Determine the [x, y] coordinate at the center of the cell enclosing the given text.  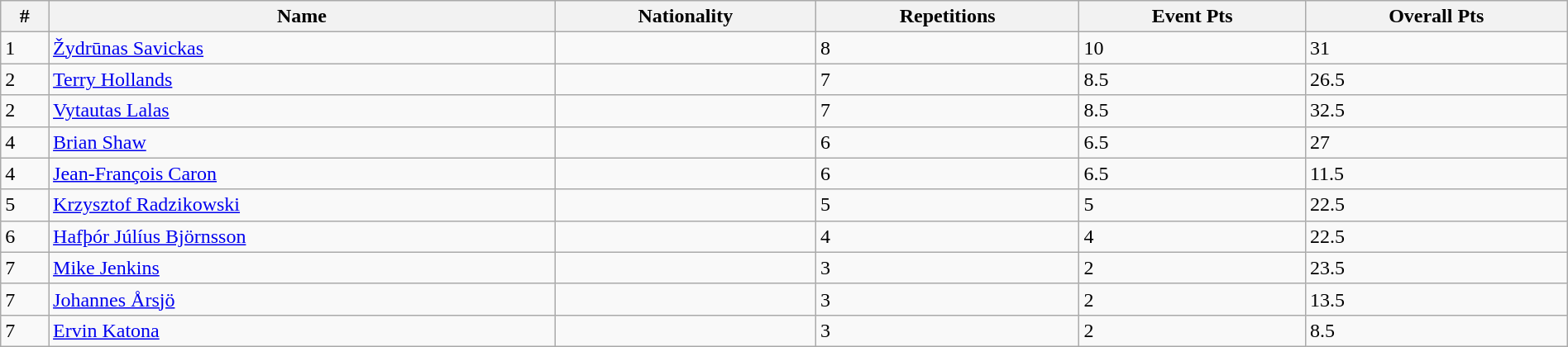
1 [25, 48]
Nationality [685, 17]
Name [303, 17]
13.5 [1436, 299]
Vytautas Lalas [303, 111]
23.5 [1436, 268]
Ervin Katona [303, 330]
10 [1193, 48]
Žydrūnas Savickas [303, 48]
Event Pts [1193, 17]
Terry Hollands [303, 79]
Mike Jenkins [303, 268]
Hafþór Júlíus Björnsson [303, 236]
32.5 [1436, 111]
26.5 [1436, 79]
31 [1436, 48]
8 [948, 48]
11.5 [1436, 173]
Jean-François Caron [303, 173]
# [25, 17]
Brian Shaw [303, 142]
Krzysztof Radzikowski [303, 205]
Repetitions [948, 17]
Johannes Årsjö [303, 299]
27 [1436, 142]
Overall Pts [1436, 17]
